Return [x, y] of the center of cell containing provided text 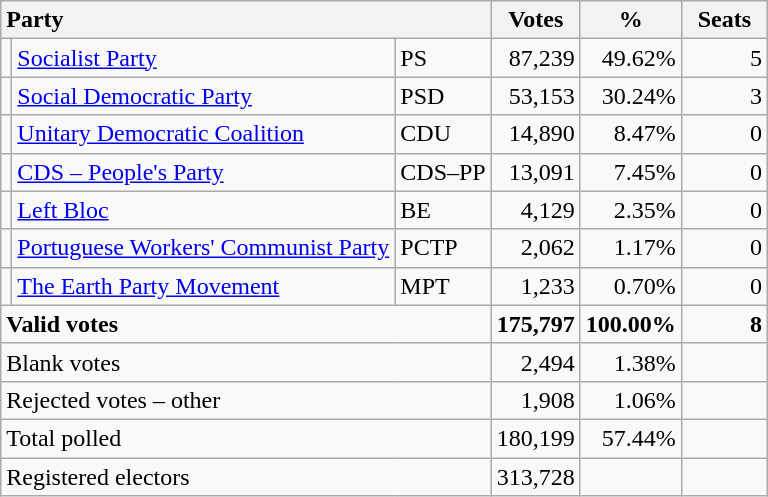
0.70% [630, 286]
Votes [536, 20]
Valid votes [246, 324]
175,797 [536, 324]
Portuguese Workers' Communist Party [204, 248]
Rejected votes – other [246, 400]
49.62% [630, 58]
2,494 [536, 362]
87,239 [536, 58]
BE [443, 210]
CDU [443, 134]
30.24% [630, 96]
Left Bloc [204, 210]
7.45% [630, 172]
MPT [443, 286]
57.44% [630, 438]
Social Democratic Party [204, 96]
The Earth Party Movement [204, 286]
8 [724, 324]
4,129 [536, 210]
1.06% [630, 400]
8.47% [630, 134]
Unitary Democratic Coalition [204, 134]
Seats [724, 20]
% [630, 20]
1,908 [536, 400]
CDS–PP [443, 172]
2,062 [536, 248]
2.35% [630, 210]
Socialist Party [204, 58]
Party [246, 20]
Total polled [246, 438]
1.38% [630, 362]
53,153 [536, 96]
14,890 [536, 134]
100.00% [630, 324]
PS [443, 58]
CDS – People's Party [204, 172]
1,233 [536, 286]
Registered electors [246, 477]
PCTP [443, 248]
313,728 [536, 477]
13,091 [536, 172]
1.17% [630, 248]
180,199 [536, 438]
PSD [443, 96]
Blank votes [246, 362]
3 [724, 96]
5 [724, 58]
